Output the (x, y) coordinate of the center of the cell containing the given text.  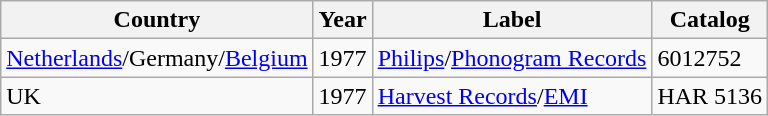
Label (512, 20)
Philips/Phonogram Records (512, 58)
Catalog (710, 20)
Harvest Records/EMI (512, 96)
Year (342, 20)
UK (157, 96)
Netherlands/Germany/Belgium (157, 58)
HAR 5136 (710, 96)
Country (157, 20)
6012752 (710, 58)
